Find where the given text appears and provide that cell's center as (X, Y) coordinate. 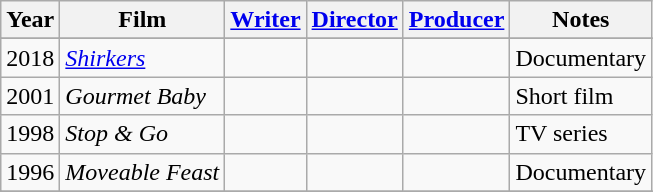
Stop & Go (142, 134)
1998 (30, 134)
2001 (30, 96)
Film (142, 20)
Writer (266, 20)
2018 (30, 58)
Producer (456, 20)
1996 (30, 172)
Gourmet Baby (142, 96)
Director (354, 20)
Year (30, 20)
Short film (581, 96)
Notes (581, 20)
Moveable Feast (142, 172)
Shirkers (142, 58)
TV series (581, 134)
